Detect which cell encompasses the target text, then output its (x, y) center coordinate. 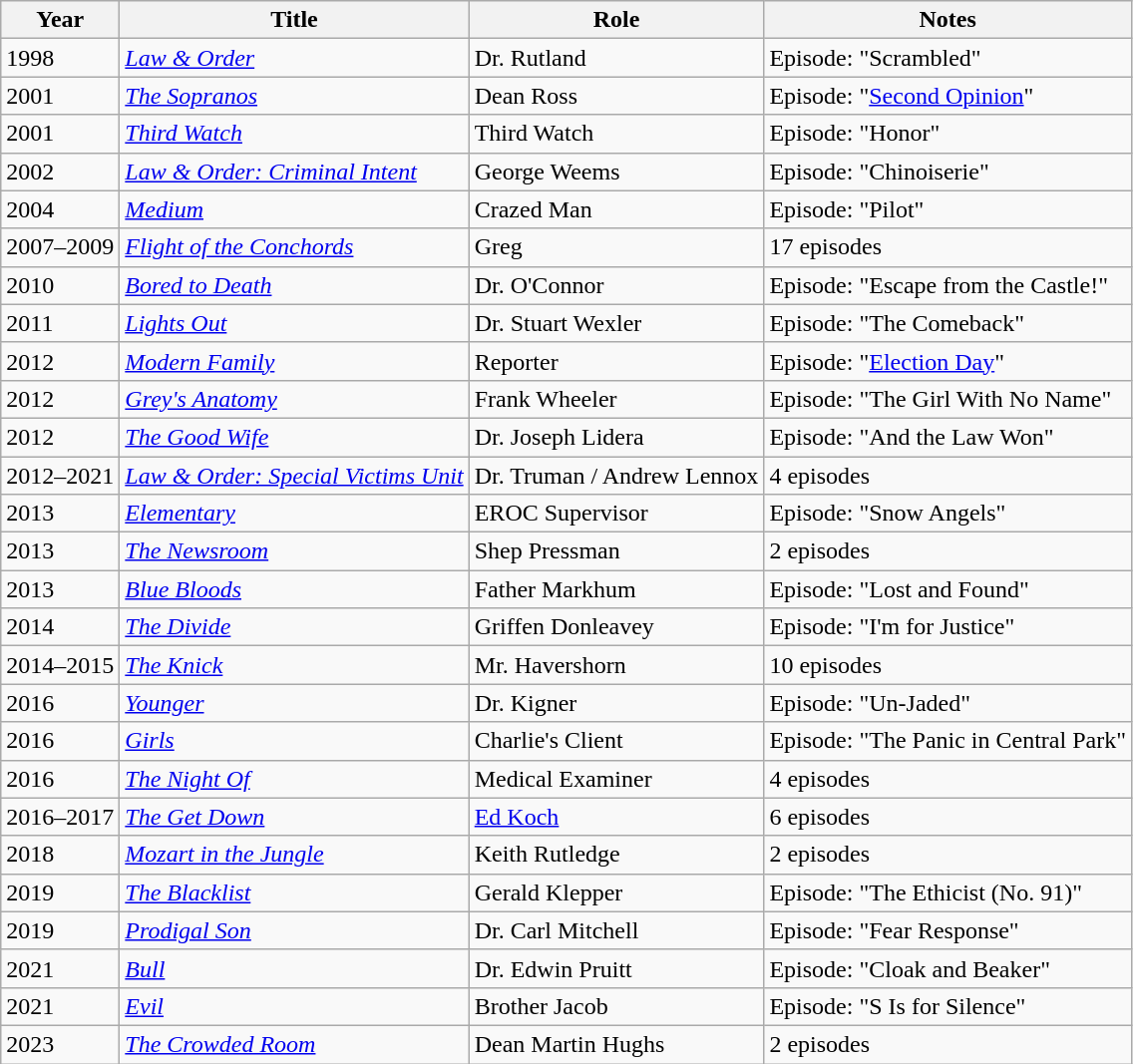
Dr. Edwin Pruitt (616, 968)
Episode: "Snow Angels" (947, 514)
Dr. Joseph Lidera (616, 437)
The Sopranos (294, 96)
Episode: "S Is for Silence" (947, 1006)
Dr. Carl Mitchell (616, 930)
Title (294, 20)
2007–2009 (60, 247)
Dr. O'Connor (616, 285)
Ed Koch (616, 817)
2023 (60, 1044)
Modern Family (294, 361)
1998 (60, 58)
The Knick (294, 665)
Dr. Rutland (616, 58)
Elementary (294, 514)
Medical Examiner (616, 779)
2016–2017 (60, 817)
Crazed Man (616, 209)
The Blacklist (294, 892)
Dean Ross (616, 96)
Episode: "Second Opinion" (947, 96)
Law & Order (294, 58)
Father Markhum (616, 589)
Charlie's Client (616, 741)
The Divide (294, 627)
Episode: "Chinoiserie" (947, 172)
The Get Down (294, 817)
Lights Out (294, 323)
Episode: "The Girl With No Name" (947, 399)
2012–2021 (60, 476)
Episode: "Election Day" (947, 361)
2014 (60, 627)
2010 (60, 285)
2011 (60, 323)
The Newsroom (294, 551)
Episode: "Scrambled" (947, 58)
Bull (294, 968)
Younger (294, 703)
Prodigal Son (294, 930)
The Crowded Room (294, 1044)
Episode: "Un-Jaded" (947, 703)
Girls (294, 741)
Medium (294, 209)
Brother Jacob (616, 1006)
The Night Of (294, 779)
Mozart in the Jungle (294, 855)
Law & Order: Special Victims Unit (294, 476)
Episode: "Cloak and Beaker" (947, 968)
6 episodes (947, 817)
Evil (294, 1006)
Episode: "The Comeback" (947, 323)
Dr. Kigner (616, 703)
Reporter (616, 361)
Dr. Truman / Andrew Lennox (616, 476)
2004 (60, 209)
Frank Wheeler (616, 399)
10 episodes (947, 665)
Role (616, 20)
Grey's Anatomy (294, 399)
Greg (616, 247)
2014–2015 (60, 665)
Mr. Havershorn (616, 665)
2018 (60, 855)
Episode: "Escape from the Castle!" (947, 285)
Flight of the Conchords (294, 247)
George Weems (616, 172)
Keith Rutledge (616, 855)
Dean Martin Hughs (616, 1044)
2002 (60, 172)
Law & Order: Criminal Intent (294, 172)
17 episodes (947, 247)
EROC Supervisor (616, 514)
Episode: "Pilot" (947, 209)
Episode: "Honor" (947, 134)
Notes (947, 20)
The Good Wife (294, 437)
Episode: "I'm for Justice" (947, 627)
Episode: "The Panic in Central Park" (947, 741)
Episode: "Lost and Found" (947, 589)
Dr. Stuart Wexler (616, 323)
Episode: "And the Law Won" (947, 437)
Blue Bloods (294, 589)
Gerald Klepper (616, 892)
Shep Pressman (616, 551)
Griffen Donleavey (616, 627)
Episode: "The Ethicist (No. 91)" (947, 892)
Bored to Death (294, 285)
Episode: "Fear Response" (947, 930)
Year (60, 20)
